Search for the cell housing the specified text and yield its (X, Y) center coordinate. 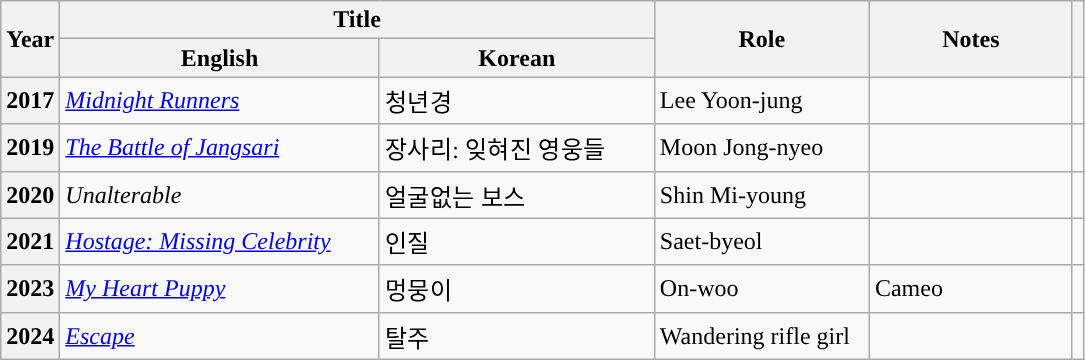
Title (358, 20)
2020 (30, 194)
Shin Mi-young (762, 194)
탈주 (516, 336)
인질 (516, 242)
The Battle of Jangsari (220, 148)
2019 (30, 148)
멍뭉이 (516, 288)
Role (762, 39)
Lee Yoon-jung (762, 100)
Notes (970, 39)
Moon Jong-nyeo (762, 148)
얼굴없는 보스 (516, 194)
Year (30, 39)
English (220, 58)
Midnight Runners (220, 100)
Escape (220, 336)
2017 (30, 100)
장사리: 잊혀진 영웅들 (516, 148)
Wandering rifle girl (762, 336)
Korean (516, 58)
2024 (30, 336)
Unalterable (220, 194)
On-woo (762, 288)
Cameo (970, 288)
My Heart Puppy (220, 288)
Saet-byeol (762, 242)
청년경 (516, 100)
Hostage: Missing Celebrity (220, 242)
2021 (30, 242)
2023 (30, 288)
